Return the (X, Y) coordinate for the center point of the cell that contains the specified text.  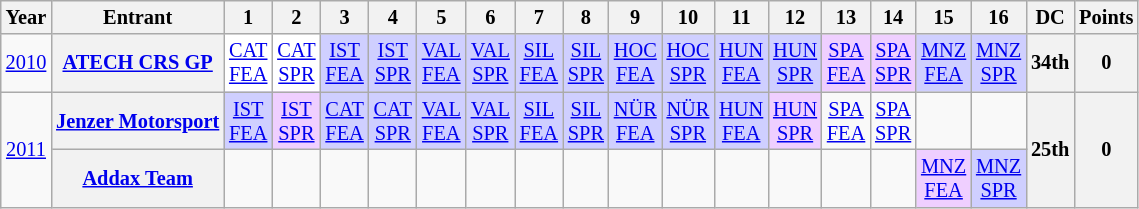
Year (26, 17)
7 (539, 17)
11 (741, 17)
DC (1050, 17)
Addax Team (138, 178)
2 (296, 17)
10 (688, 17)
16 (998, 17)
5 (442, 17)
4 (393, 17)
1 (248, 17)
6 (490, 17)
25th (1050, 150)
NÜRSPR (688, 121)
14 (893, 17)
15 (944, 17)
Jenzer Motorsport (138, 121)
34th (1050, 63)
3 (344, 17)
HOCSPR (688, 63)
Points (1106, 17)
2010 (26, 63)
13 (846, 17)
HOCFEA (636, 63)
8 (586, 17)
12 (795, 17)
2011 (26, 150)
Entrant (138, 17)
NÜRFEA (636, 121)
ATECH CRS GP (138, 63)
9 (636, 17)
